For the text-containing cell, return its midpoint in (X, Y) coordinate format. 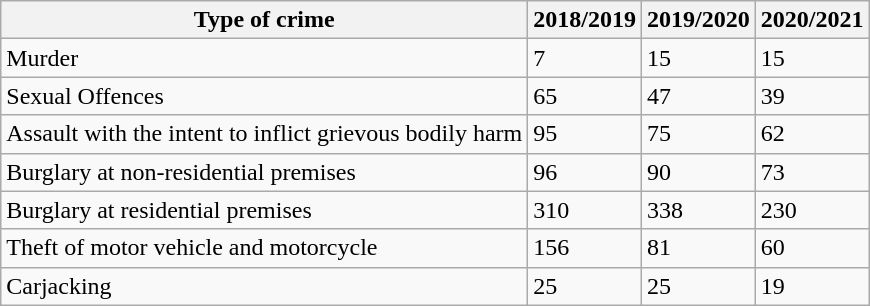
81 (698, 248)
2020/2021 (812, 20)
7 (585, 58)
156 (585, 248)
Murder (264, 58)
Sexual Offences (264, 96)
73 (812, 172)
Assault with the intent to inflict grievous bodily harm (264, 134)
230 (812, 210)
2019/2020 (698, 20)
338 (698, 210)
Carjacking (264, 286)
2018/2019 (585, 20)
75 (698, 134)
47 (698, 96)
19 (812, 286)
62 (812, 134)
90 (698, 172)
95 (585, 134)
Burglary at non-residential premises (264, 172)
Type of crime (264, 20)
60 (812, 248)
96 (585, 172)
39 (812, 96)
65 (585, 96)
Burglary at residential premises (264, 210)
Theft of motor vehicle and motorcycle (264, 248)
310 (585, 210)
